Determine the [X, Y] coordinate at the center of the cell enclosing the given text.  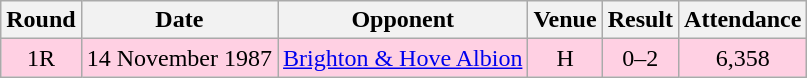
Date [179, 20]
Round [41, 20]
Venue [565, 20]
H [565, 58]
Result [640, 20]
14 November 1987 [179, 58]
Attendance [743, 20]
0–2 [640, 58]
Brighton & Hove Albion [403, 58]
6,358 [743, 58]
1R [41, 58]
Opponent [403, 20]
